Detect which cell encompasses the target text, then output its [x, y] center coordinate. 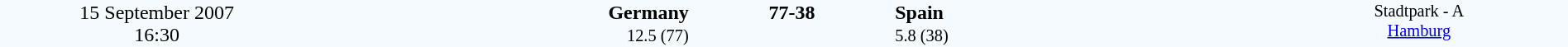
15 September 200716:30 [157, 23]
77-38 [791, 12]
Spain [1082, 12]
Germany [501, 12]
5.8 (38) [1082, 36]
12.5 (77) [501, 36]
Stadtpark - A Hamburg [1419, 23]
